Output the (x, y) coordinate of the center of the cell containing the given text.  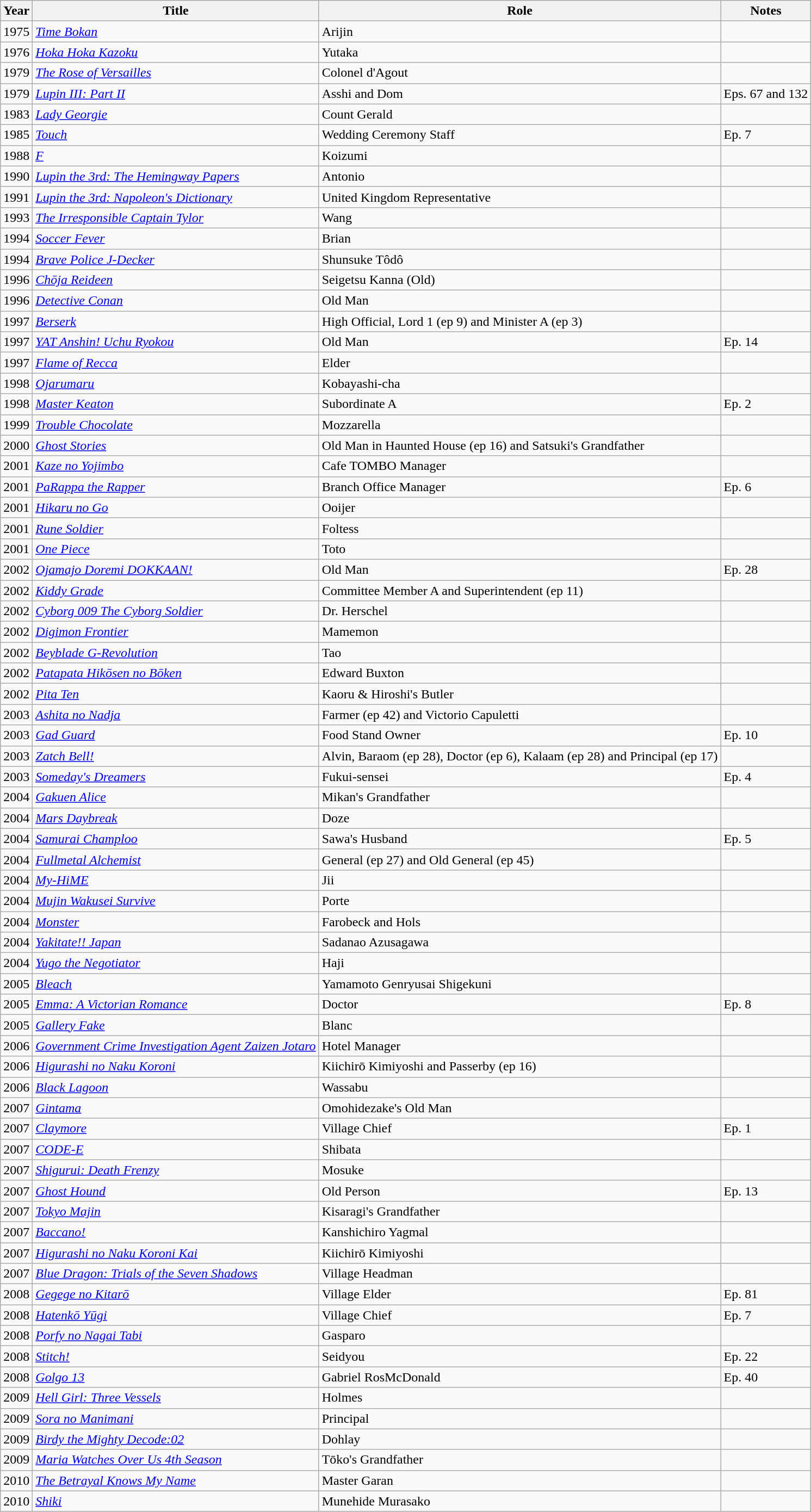
Kisaragi's Grandfather (520, 1211)
Notes (766, 11)
Ep. 14 (766, 342)
Asshi and Dom (520, 94)
Toto (520, 549)
Touch (176, 135)
Baccano! (176, 1232)
Ep. 10 (766, 735)
Hatenkō Yūgi (176, 1315)
Trouble Chocolate (176, 425)
Tokyo Majin (176, 1211)
Lupin III: Part II (176, 94)
Time Bokan (176, 32)
Porfy no Nagai Tabi (176, 1336)
Gintama (176, 1108)
Blanc (520, 1025)
Ep. 81 (766, 1294)
Gegege no Kitarō (176, 1294)
Holmes (520, 1398)
Role (520, 11)
Blue Dragon: Trials of the Seven Shadows (176, 1274)
Samurai Champloo (176, 839)
Ep. 5 (766, 839)
Ep. 4 (766, 777)
Lupin the 3rd: Napoleon's Dictionary (176, 197)
Ojarumaru (176, 383)
Fullmetal Alchemist (176, 859)
Golgo 13 (176, 1377)
Zatch Bell! (176, 756)
Old Man in Haunted House (ep 16) and Satsuki's Grandfather (520, 445)
Kanshichiro Yagmal (520, 1232)
Black Lagoon (176, 1087)
Village Elder (520, 1294)
Colonel d'Agout (520, 73)
Higurashi no Naku Koroni Kai (176, 1253)
Shibata (520, 1149)
Doctor (520, 1005)
Sawa's Husband (520, 839)
Wassabu (520, 1087)
Digimon Frontier (176, 632)
1991 (16, 197)
Kaze no Yojimbo (176, 466)
Koizumi (520, 156)
Ep. 8 (766, 1005)
Ooijer (520, 507)
Elder (520, 363)
Bleach (176, 984)
1976 (16, 52)
Kiichirō Kimiyoshi and Passerby (ep 16) (520, 1067)
Chōja Reideen (176, 280)
Birdy the Mighty Decode:02 (176, 1439)
Year (16, 11)
Committee Member A and Superintendent (ep 11) (520, 590)
Hell Girl: Three Vessels (176, 1398)
The Rose of Versailles (176, 73)
Dohlay (520, 1439)
Ep. 1 (766, 1129)
Yutaka (520, 52)
Patapata Hikōsen no Bōken (176, 673)
Shigurui: Death Frenzy (176, 1170)
Kiddy Grade (176, 590)
Sadanao Azusagawa (520, 943)
Emma: A Victorian Romance (176, 1005)
Government Crime Investigation Agent Zaizen Jotaro (176, 1046)
1988 (16, 156)
Stitch! (176, 1356)
United Kingdom Representative (520, 197)
Ep. 40 (766, 1377)
Monster (176, 922)
Mars Daybreak (176, 818)
Dr. Herschel (520, 611)
Ep. 2 (766, 404)
Gakuen Alice (176, 797)
Count Gerald (520, 114)
Tao (520, 653)
Ghost Stories (176, 445)
Yakitate!! Japan (176, 943)
Gallery Fake (176, 1025)
Higurashi no Naku Koroni (176, 1067)
The Irresponsible Captain Tylor (176, 218)
1985 (16, 135)
Brian (520, 238)
Cafe TOMBO Manager (520, 466)
Yamamoto Genryusai Shigekuni (520, 984)
Principal (520, 1418)
Jii (520, 880)
My-HiME (176, 880)
Food Stand Owner (520, 735)
Kaoru & Hiroshi's Butler (520, 694)
Claymore (176, 1129)
F (176, 156)
Cyborg 009 The Cyborg Soldier (176, 611)
Tōko's Grandfather (520, 1460)
Antonio (520, 176)
Lupin the 3rd: The Hemingway Papers (176, 176)
2000 (16, 445)
Branch Office Manager (520, 487)
Ep. 6 (766, 487)
Master Garan (520, 1480)
Foltess (520, 528)
1990 (16, 176)
Gad Guard (176, 735)
Title (176, 11)
Munehide Murasako (520, 1501)
Kiichirō Kimiyoshi (520, 1253)
1999 (16, 425)
Lady Georgie (176, 114)
Doze (520, 818)
General (ep 27) and Old General (ep 45) (520, 859)
Maria Watches Over Us 4th Season (176, 1460)
Wedding Ceremony Staff (520, 135)
Ep. 13 (766, 1191)
Subordinate A (520, 404)
Mujin Wakusei Survive (176, 901)
Porte (520, 901)
Kobayashi-cha (520, 383)
Hotel Manager (520, 1046)
Farobeck and Hols (520, 922)
Seidyou (520, 1356)
Ashita no Nadja (176, 715)
1993 (16, 218)
Pita Ten (176, 694)
Eps. 67 and 132 (766, 94)
Wang (520, 218)
Brave Police J-Decker (176, 259)
Edward Buxton (520, 673)
Farmer (ep 42) and Victorio Capuletti (520, 715)
Fukui-sensei (520, 777)
Shunsuke Tôdô (520, 259)
Ghost Hound (176, 1191)
Alvin, Baraom (ep 28), Doctor (ep 6), Kalaam (ep 28) and Principal (ep 17) (520, 756)
Master Keaton (176, 404)
Village Headman (520, 1274)
Mikan's Grandfather (520, 797)
Sora no Manimani (176, 1418)
Arijin (520, 32)
Mosuke (520, 1170)
Beyblade G-Revolution (176, 653)
The Betrayal Knows My Name (176, 1480)
PaRappa the Rapper (176, 487)
Detective Conan (176, 301)
Old Person (520, 1191)
CODE-E (176, 1149)
Shiki (176, 1501)
Soccer Fever (176, 238)
Gabriel RosMcDonald (520, 1377)
Ep. 28 (766, 569)
One Piece (176, 549)
1975 (16, 32)
Mozzarella (520, 425)
1983 (16, 114)
Haji (520, 963)
Berserk (176, 321)
Yugo the Negotiator (176, 963)
Hikaru no Go (176, 507)
Flame of Recca (176, 363)
Someday's Dreamers (176, 777)
Seigetsu Kanna (Old) (520, 280)
Rune Soldier (176, 528)
Ojamajo Doremi DOKKAAN! (176, 569)
Hoka Hoka Kazoku (176, 52)
Ep. 22 (766, 1356)
Omohidezake's Old Man (520, 1108)
High Official, Lord 1 (ep 9) and Minister A (ep 3) (520, 321)
Gasparo (520, 1336)
Mamemon (520, 632)
YAT Anshin! Uchu Ryokou (176, 342)
